Search for the cell housing the specified text and yield its [x, y] center coordinate. 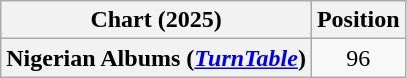
Nigerian Albums (TurnTable) [156, 58]
Position [358, 20]
Chart (2025) [156, 20]
96 [358, 58]
